Search for the cell housing the specified text and yield its [X, Y] center coordinate. 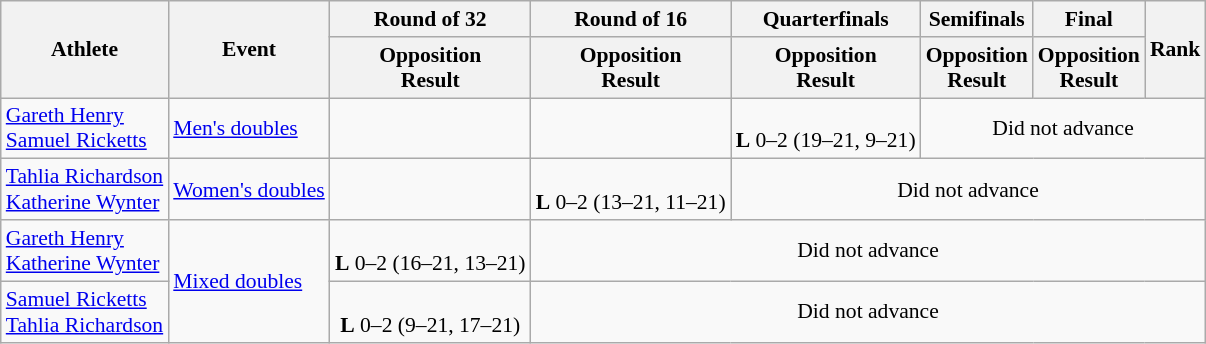
Tahlia RichardsonKatherine Wynter [84, 190]
L 0–2 (13–21, 11–21) [631, 190]
Athlete [84, 50]
Final [1089, 19]
Gareth HenryKatherine Wynter [84, 250]
Men's doubles [249, 128]
Semifinals [977, 19]
Samuel RickettsTahlia Richardson [84, 312]
Quarterfinals [826, 19]
Rank [1176, 50]
Mixed doubles [249, 281]
L 0–2 (9–21, 17–21) [430, 312]
L 0–2 (16–21, 13–21) [430, 250]
Round of 32 [430, 19]
Round of 16 [631, 19]
L 0–2 (19–21, 9–21) [826, 128]
Event [249, 50]
Gareth HenrySamuel Ricketts [84, 128]
Women's doubles [249, 190]
